Return the (X, Y) coordinate for the center point of the cell that contains the specified text.  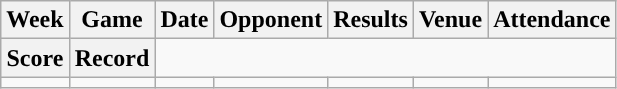
Attendance (552, 20)
Venue (450, 20)
Game (112, 20)
Date (184, 20)
Opponent (271, 20)
Results (371, 20)
Week (35, 20)
Score (35, 58)
Record (112, 58)
